Determine the (x, y) coordinate at the center of the cell enclosing the given text.  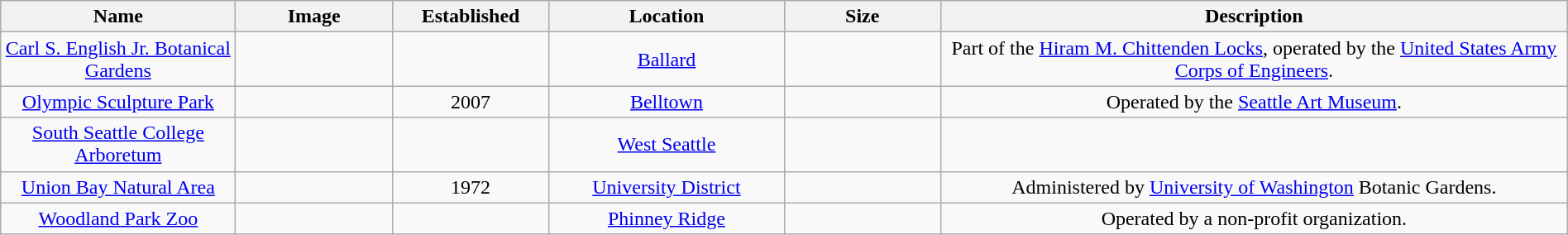
University District (667, 187)
Size (862, 17)
South Seattle College Arboretum (118, 144)
Description (1254, 17)
Operated by the Seattle Art Museum. (1254, 102)
Belltown (667, 102)
Administered by University of Washington Botanic Gardens. (1254, 187)
Union Bay Natural Area (118, 187)
Operated by a non-profit organization. (1254, 218)
1972 (471, 187)
Olympic Sculpture Park (118, 102)
Carl S. English Jr. Botanical Gardens (118, 60)
West Seattle (667, 144)
Image (314, 17)
Name (118, 17)
Woodland Park Zoo (118, 218)
Phinney Ridge (667, 218)
Ballard (667, 60)
Location (667, 17)
Part of the Hiram M. Chittenden Locks, operated by the United States Army Corps of Engineers. (1254, 60)
2007 (471, 102)
Established (471, 17)
